Extract the [X, Y] coordinate from the center of the cell holding the provided text.  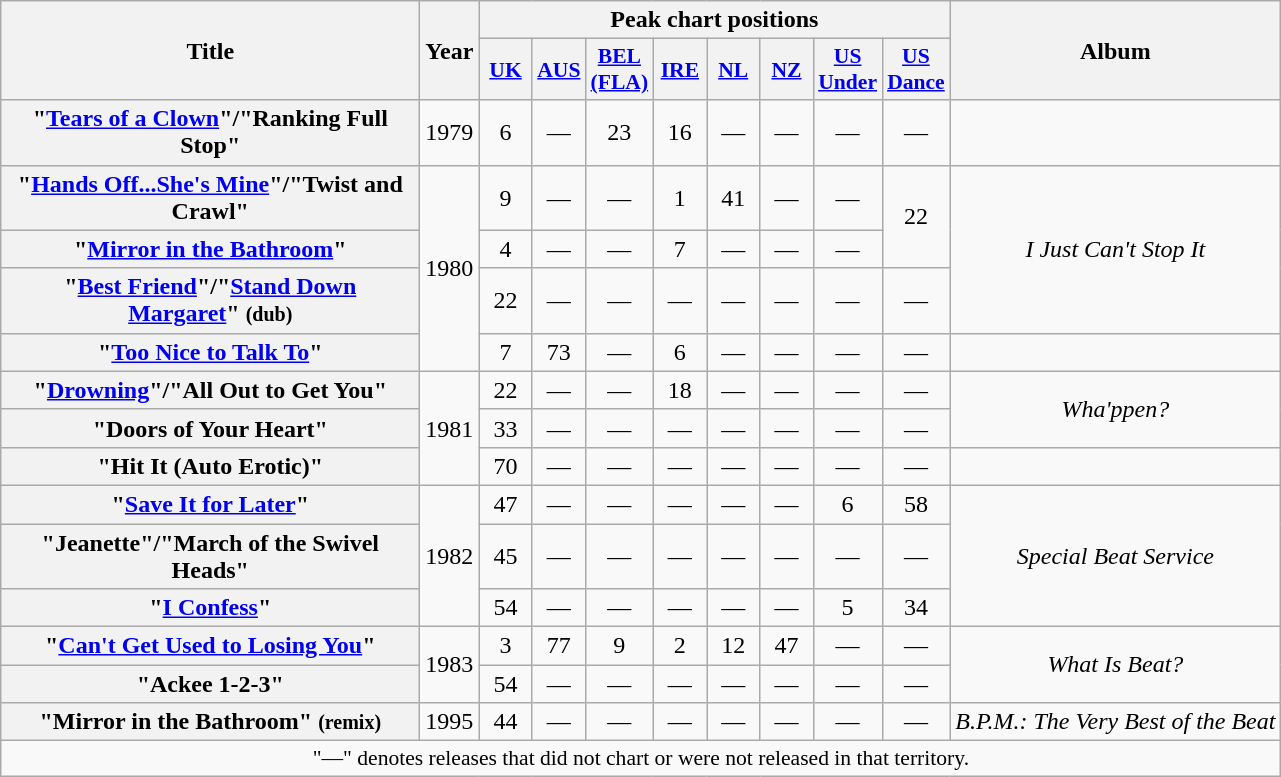
"Mirror in the Bathroom" [210, 249]
"Tears of a Clown"/"Ranking Full Stop" [210, 132]
"Jeanette"/"March of the Swivel Heads" [210, 556]
23 [620, 132]
4 [506, 249]
NZ [786, 70]
"Hands Off...She's Mine"/"Twist and Crawl" [210, 198]
41 [734, 198]
UK [506, 70]
"—" denotes releases that did not chart or were not released in that territory. [641, 759]
70 [506, 466]
2 [680, 646]
16 [680, 132]
1980 [450, 268]
77 [558, 646]
I Just Can't Stop It [1116, 249]
"I Confess" [210, 608]
US Dance [916, 70]
NL [734, 70]
34 [916, 608]
"Too Nice to Talk To" [210, 352]
What Is Beat? [1116, 665]
1983 [450, 665]
18 [680, 390]
1982 [450, 556]
44 [506, 722]
33 [506, 428]
Special Beat Service [1116, 556]
Peak chart positions [714, 20]
3 [506, 646]
58 [916, 504]
AUS [558, 70]
Wha'ppen? [1116, 409]
45 [506, 556]
B.P.M.: The Very Best of the Beat [1116, 722]
IRE [680, 70]
"Drowning"/"All Out to Get You" [210, 390]
1995 [450, 722]
"Mirror in the Bathroom" (remix) [210, 722]
Title [210, 50]
"Doors of Your Heart" [210, 428]
12 [734, 646]
1981 [450, 428]
US Under [848, 70]
"Can't Get Used to Losing You" [210, 646]
"Save It for Later" [210, 504]
Album [1116, 50]
"Hit It (Auto Erotic)" [210, 466]
Year [450, 50]
1979 [450, 132]
73 [558, 352]
1 [680, 198]
BEL (FLA) [620, 70]
"Best Friend"/"Stand Down Margaret" (dub) [210, 300]
5 [848, 608]
"Ackee 1-2-3" [210, 684]
